Identify which cell holds the provided text, then report its (x, y) central coordinate. 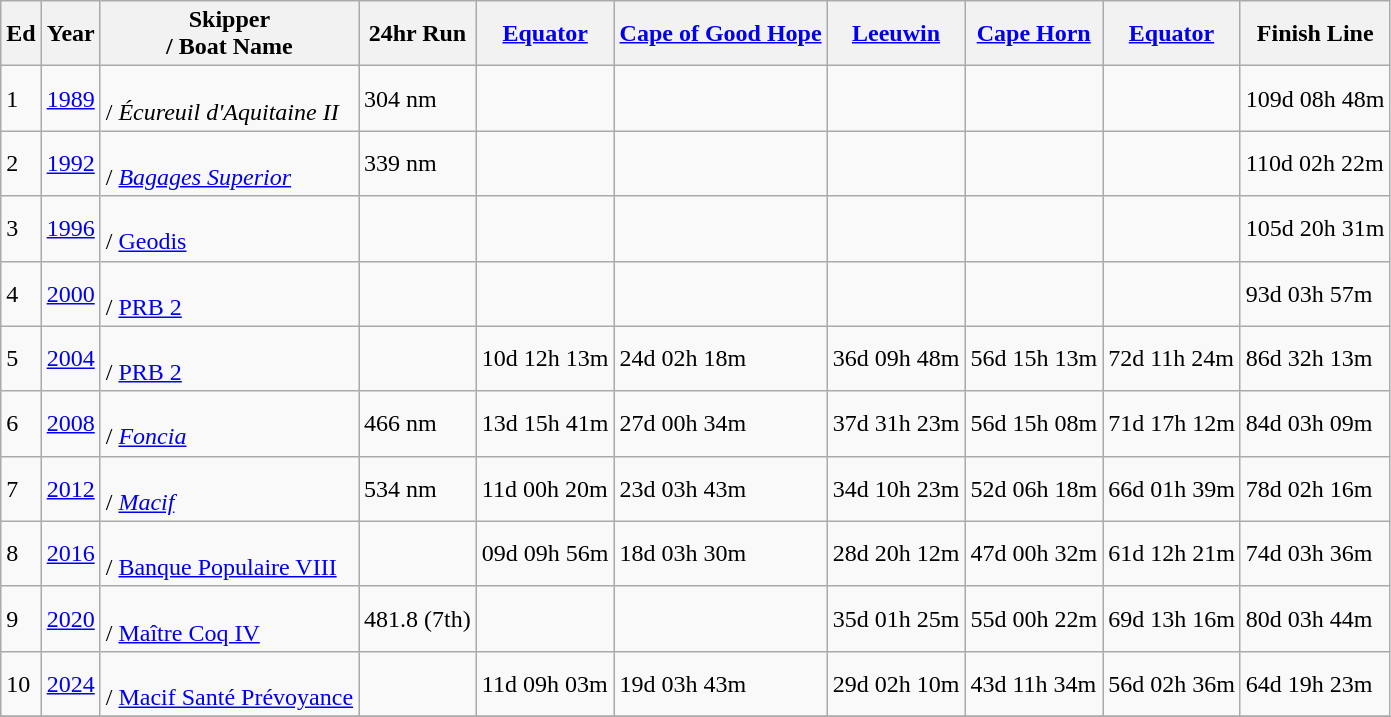
481.8 (7th) (418, 618)
10 (21, 684)
6 (21, 424)
10d 12h 13m (545, 358)
1996 (70, 228)
18d 03h 30m (720, 554)
Finish Line (1315, 34)
56d 15h 08m (1034, 424)
24d 02h 18m (720, 358)
109d 08h 48m (1315, 98)
74d 03h 36m (1315, 554)
1989 (70, 98)
86d 32h 13m (1315, 358)
28d 20h 12m (896, 554)
19d 03h 43m (720, 684)
1 (21, 98)
9 (21, 618)
56d 15h 13m (1034, 358)
24hr Run (418, 34)
56d 02h 36m (1172, 684)
2 (21, 164)
43d 11h 34m (1034, 684)
7 (21, 488)
27d 00h 34m (720, 424)
36d 09h 48m (896, 358)
78d 02h 16m (1315, 488)
Cape Horn (1034, 34)
Leeuwin (896, 34)
72d 11h 24m (1172, 358)
37d 31h 23m (896, 424)
3 (21, 228)
466 nm (418, 424)
Skipper / Boat Name (229, 34)
5 (21, 358)
55d 00h 22m (1034, 618)
/ Foncia (229, 424)
66d 01h 39m (1172, 488)
13d 15h 41m (545, 424)
80d 03h 44m (1315, 618)
93d 03h 57m (1315, 294)
2000 (70, 294)
47d 00h 32m (1034, 554)
52d 06h 18m (1034, 488)
2008 (70, 424)
/ Banque Populaire VIII (229, 554)
23d 03h 43m (720, 488)
Cape of Good Hope (720, 34)
84d 03h 09m (1315, 424)
61d 12h 21m (1172, 554)
34d 10h 23m (896, 488)
1992 (70, 164)
69d 13h 16m (1172, 618)
2024 (70, 684)
2004 (70, 358)
304 nm (418, 98)
35d 01h 25m (896, 618)
534 nm (418, 488)
11d 00h 20m (545, 488)
11d 09h 03m (545, 684)
64d 19h 23m (1315, 684)
2016 (70, 554)
Ed (21, 34)
/ Maître Coq IV (229, 618)
/ Bagages Superior (229, 164)
29d 02h 10m (896, 684)
/ Macif Santé Prévoyance (229, 684)
/ Geodis (229, 228)
/ Écureuil d'Aquitaine II (229, 98)
2012 (70, 488)
8 (21, 554)
105d 20h 31m (1315, 228)
339 nm (418, 164)
2020 (70, 618)
4 (21, 294)
71d 17h 12m (1172, 424)
Year (70, 34)
110d 02h 22m (1315, 164)
09d 09h 56m (545, 554)
/ Macif (229, 488)
